Find where the given text appears and provide that cell's center as [x, y] coordinate. 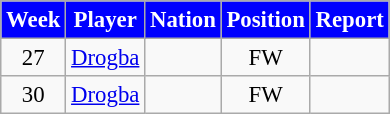
Player [106, 20]
Nation [183, 20]
27 [34, 58]
30 [34, 95]
Position [266, 20]
Week [34, 20]
Report [350, 20]
